Capture the cell that displays the provided text and extract its (x, y) central coordinate. 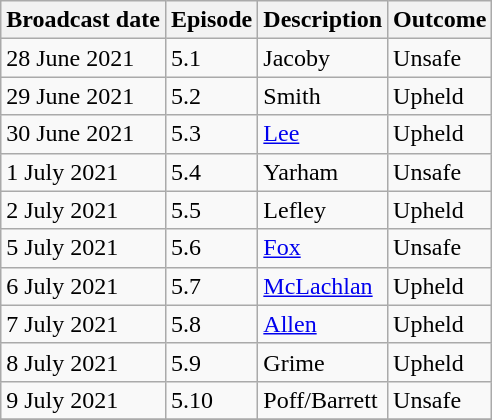
Smith (323, 96)
Allen (323, 324)
8 July 2021 (84, 362)
Yarham (323, 172)
5 July 2021 (84, 248)
Broadcast date (84, 20)
28 June 2021 (84, 58)
Lefley (323, 210)
Grime (323, 362)
1 July 2021 (84, 172)
Lee (323, 134)
Poff/Barrett (323, 400)
McLachlan (323, 286)
5.3 (211, 134)
5.1 (211, 58)
Episode (211, 20)
29 June 2021 (84, 96)
5.4 (211, 172)
9 July 2021 (84, 400)
5.10 (211, 400)
Fox (323, 248)
6 July 2021 (84, 286)
5.7 (211, 286)
5.8 (211, 324)
30 June 2021 (84, 134)
Outcome (440, 20)
5.6 (211, 248)
5.5 (211, 210)
5.9 (211, 362)
2 July 2021 (84, 210)
7 July 2021 (84, 324)
Jacoby (323, 58)
5.2 (211, 96)
Description (323, 20)
